Output the [x, y] coordinate of the center of the cell containing the given text.  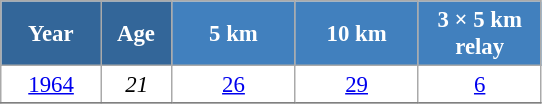
Year [52, 34]
6 [480, 85]
29 [356, 85]
3 × 5 km relay [480, 34]
5 km [234, 34]
1964 [52, 85]
Age [136, 34]
10 km [356, 34]
26 [234, 85]
21 [136, 85]
